Locate the cell with the specified text and output its [x, y] center coordinate. 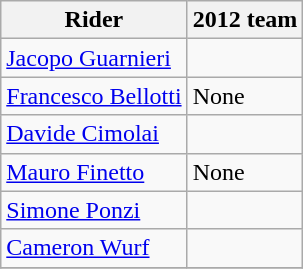
2012 team [245, 20]
Simone Ponzi [94, 210]
Davide Cimolai [94, 134]
Francesco Bellotti [94, 96]
Mauro Finetto [94, 172]
Jacopo Guarnieri [94, 58]
Cameron Wurf [94, 248]
Rider [94, 20]
